Provide the (X, Y) coordinate of the cell's center where the given text is located.  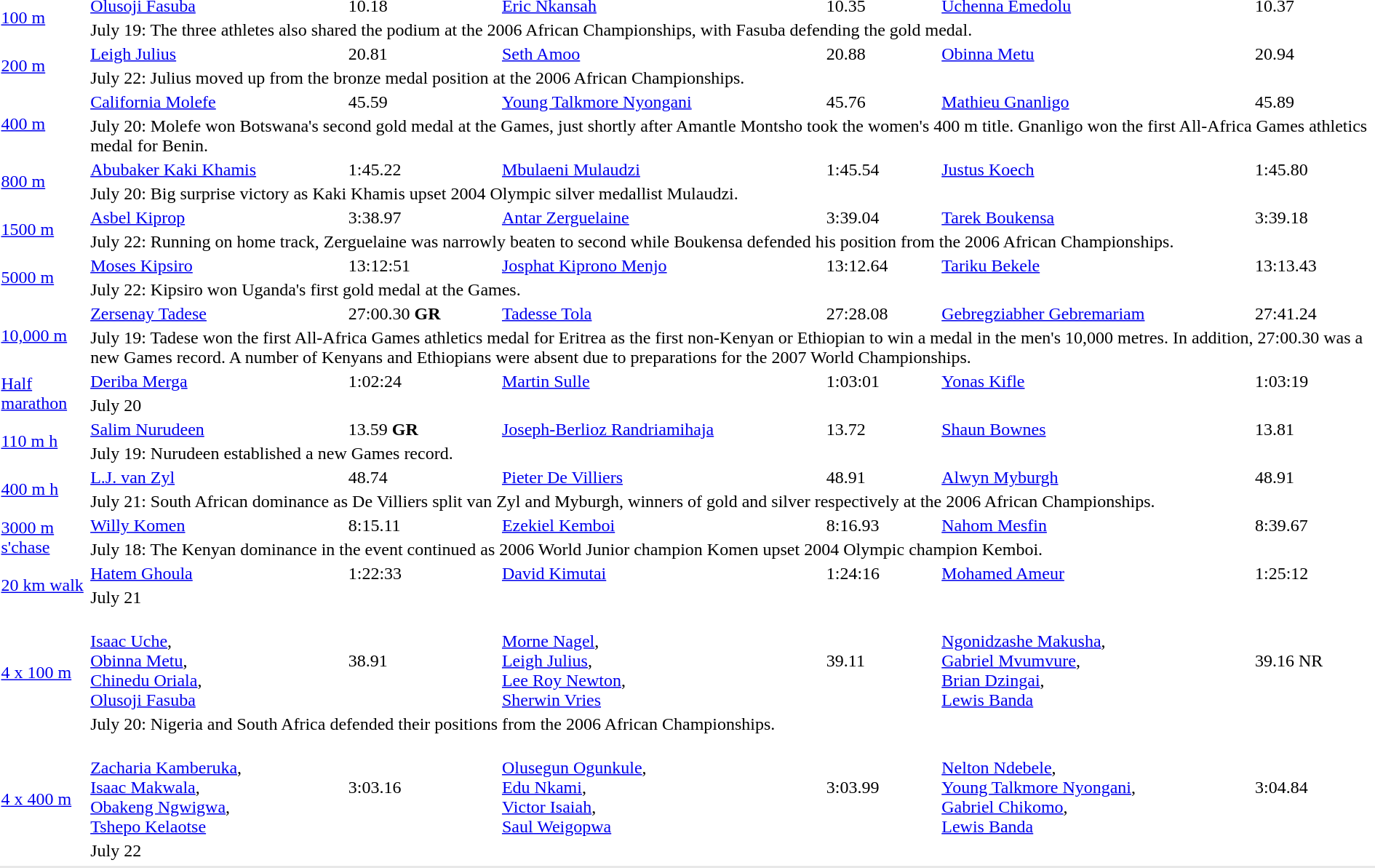
Seth Amoo (662, 54)
1:45.80 (1315, 170)
1:22:33 (423, 573)
8:16.93 (882, 525)
27:00.30 GR (423, 314)
July 19: Nurudeen established a new Games record. (732, 453)
Martin Sulle (662, 381)
Nahom Mesfin (1096, 525)
Gebregziabher Gebremariam (1096, 314)
13.72 (882, 429)
20 km walk (44, 585)
July 20: Big surprise victory as Kaki Khamis upset 2004 Olympic silver medallist Mulaudzi. (732, 194)
1500 m (44, 230)
Josphat Kiprono Menjo (662, 266)
13.81 (1315, 429)
July 21: South African dominance as De Villiers split van Zyl and Myburgh, winners of gold and silver respectively at the 2006 African Championships. (732, 501)
1:25:12 (1315, 573)
Salim Nurudeen (218, 429)
Obinna Metu (1096, 54)
Willy Komen (218, 525)
1:45.22 (423, 170)
3:39.18 (1315, 218)
July 22 (732, 851)
48.74 (423, 477)
10,000 m (44, 335)
27:41.24 (1315, 314)
200 m (44, 65)
L.J. van Zyl (218, 477)
July 22: Julius moved up from the bronze medal position at the 2006 African Championships. (732, 78)
Zersenay Tadese (218, 314)
Tarek Boukensa (1096, 218)
3:38.97 (423, 218)
Mbulaeni Mulaudzi (662, 170)
5000 m (44, 278)
Half marathon (44, 393)
Zacharia Kamberuka,Isaac Makwala,Obakeng Ngwigwa,Tshepo Kelaotse (218, 787)
Ngonidzashe Makusha,Gabriel Mvumvure,Brian Dzingai,Lewis Banda (1096, 661)
20.94 (1315, 54)
Ezekiel Kemboi (662, 525)
Morne Nagel,Leigh Julius,Lee Roy Newton,Sherwin Vries (662, 661)
1:24:16 (882, 573)
3:03.99 (882, 787)
39.11 (882, 661)
400 m (44, 124)
Isaac Uche,Obinna Metu,Chinedu Oriala,Olusoji Fasuba (218, 661)
Leigh Julius (218, 54)
July 21 (732, 597)
3:39.04 (882, 218)
39.16 NR (1315, 661)
Nelton Ndebele,Young Talkmore Nyongani,Gabriel Chikomo,Lewis Banda (1096, 787)
4 x 400 m (44, 799)
4 x 100 m (44, 672)
Mathieu Gnanligo (1096, 102)
David Kimutai (662, 573)
July 20: Nigeria and South Africa defended their positions from the 2006 African Championships. (732, 724)
13:12:51 (423, 266)
27:28.08 (882, 314)
800 m (44, 182)
13.59 GR (423, 429)
13:13.43 (1315, 266)
3:04.84 (1315, 787)
110 m h (44, 441)
Tariku Bekele (1096, 266)
Pieter De Villiers (662, 477)
Antar Zerguelaine (662, 218)
California Molefe (218, 102)
July 20 (732, 405)
3000 m s'chase (44, 537)
400 m h (44, 489)
Deriba Merga (218, 381)
Abubaker Kaki Khamis (218, 170)
Alwyn Myburgh (1096, 477)
45.59 (423, 102)
Tadesse Tola (662, 314)
July 22: Running on home track, Zerguelaine was narrowly beaten to second while Boukensa defended his position from the 2006 African Championships. (732, 242)
Mohamed Ameur (1096, 573)
3:03.16 (423, 787)
Shaun Bownes (1096, 429)
13:12.64 (882, 266)
20.88 (882, 54)
Joseph-Berlioz Randriamihaja (662, 429)
20.81 (423, 54)
8:39.67 (1315, 525)
July 18: The Kenyan dominance in the event continued as 2006 World Junior champion Komen upset 2004 Olympic champion Kemboi. (732, 549)
Yonas Kifle (1096, 381)
45.89 (1315, 102)
Young Talkmore Nyongani (662, 102)
Olusegun Ogunkule,Edu Nkami,Victor Isaiah,Saul Weigopwa (662, 787)
July 19: The three athletes also shared the podium at the 2006 African Championships, with Fasuba defending the gold medal. (732, 30)
Justus Koech (1096, 170)
Asbel Kiprop (218, 218)
1:03:01 (882, 381)
1:02:24 (423, 381)
1:03:19 (1315, 381)
45.76 (882, 102)
Hatem Ghoula (218, 573)
July 22: Kipsiro won Uganda's first gold medal at the Games. (732, 290)
Moses Kipsiro (218, 266)
1:45.54 (882, 170)
8:15.11 (423, 525)
38.91 (423, 661)
